Determine the [x, y] coordinate at the center of the cell enclosing the given text.  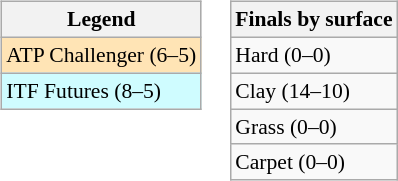
Carpet (0–0) [314, 162]
Clay (14–10) [314, 91]
ATP Challenger (6–5) [101, 55]
Grass (0–0) [314, 127]
Hard (0–0) [314, 55]
ITF Futures (8–5) [101, 91]
Finals by surface [314, 20]
Legend [101, 20]
